From the cell containing the given text, extract its center point as (X, Y) coordinate. 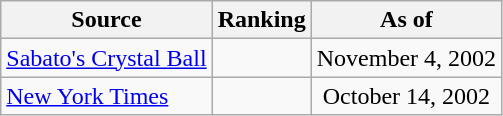
October 14, 2002 (406, 96)
Ranking (262, 20)
Source (106, 20)
November 4, 2002 (406, 58)
Sabato's Crystal Ball (106, 58)
New York Times (106, 96)
As of (406, 20)
